Extract the [X, Y] coordinate from the center of the cell holding the provided text.  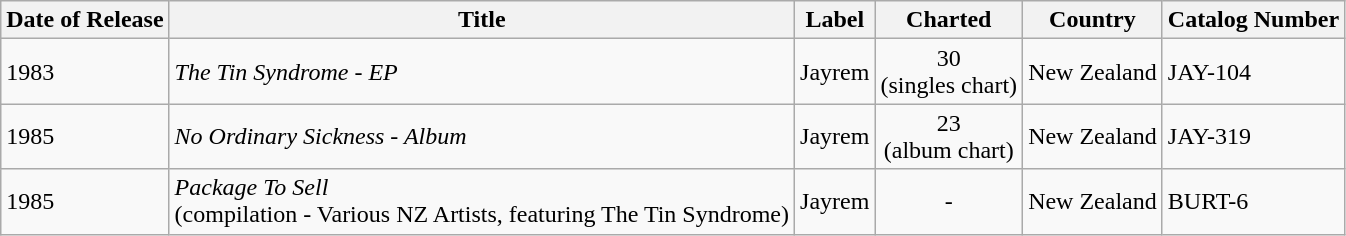
1983 [85, 72]
30(singles chart) [949, 72]
JAY-319 [1253, 136]
Title [482, 20]
JAY-104 [1253, 72]
23(album chart) [949, 136]
Charted [949, 20]
BURT-6 [1253, 202]
Catalog Number [1253, 20]
Country [1093, 20]
- [949, 202]
No Ordinary Sickness - Album [482, 136]
Label [835, 20]
Package To Sell(compilation - Various NZ Artists, featuring The Tin Syndrome) [482, 202]
Date of Release [85, 20]
The Tin Syndrome - EP [482, 72]
